Provide the [X, Y] coordinate of the cell's center where the given text is located.  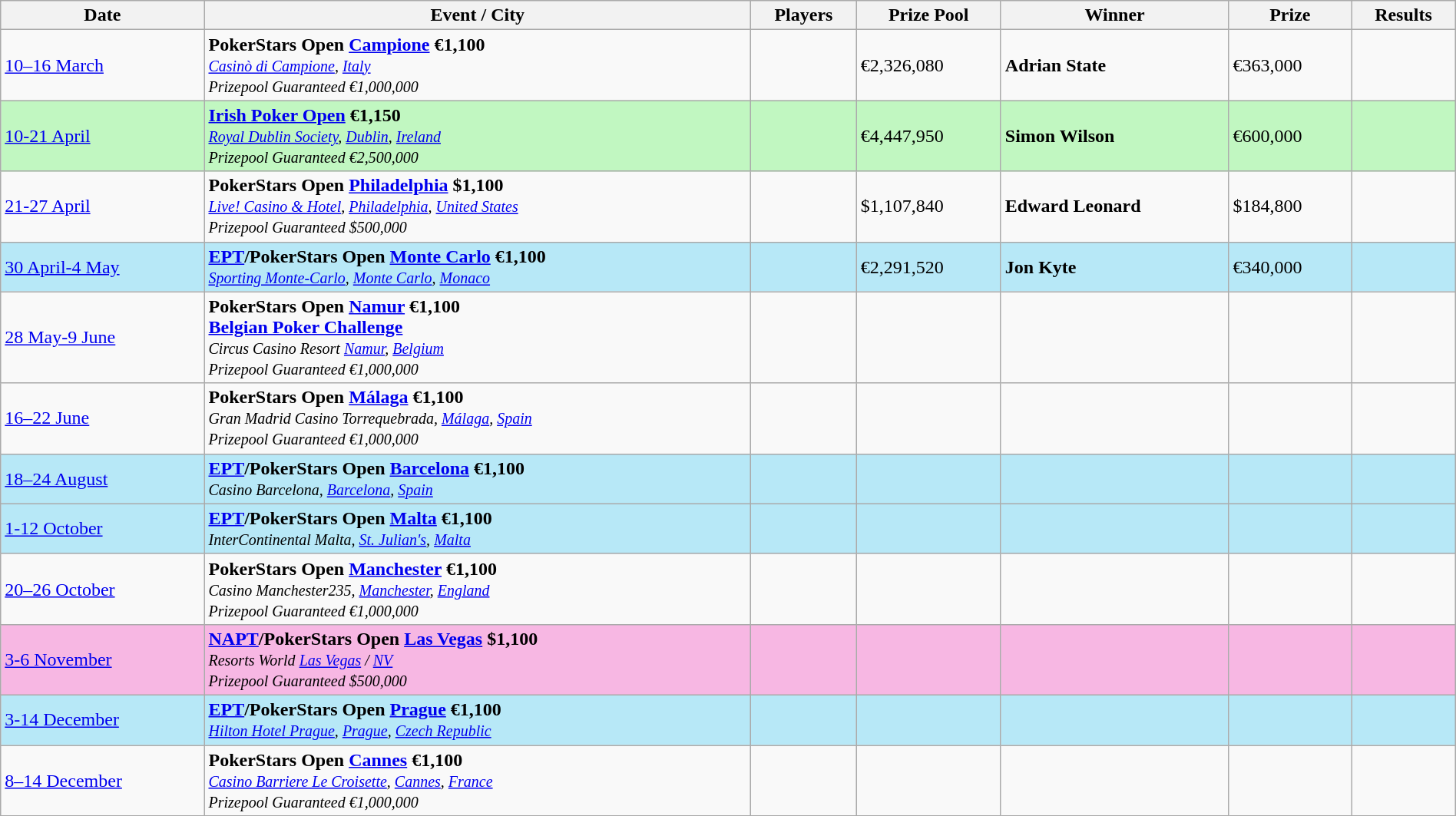
Jon Kyte [1115, 267]
10-21 April [103, 136]
30 April-4 May [103, 267]
Prize [1290, 15]
18–24 August [103, 479]
PokerStars Open Cannes €1,100Casino Barriere Le Croisette, Cannes, FrancePrizepool Guaranteed €1,000,000 [478, 780]
EPT/PokerStars Open Monte Carlo €1,100Sporting Monte-Carlo, Monte Carlo, Monaco [478, 267]
8–14 December [103, 780]
PokerStars Open Philadelphia $1,100Live! Casino & Hotel, Philadelphia, United StatesPrizepool Guaranteed $500,000 [478, 206]
3-6 November [103, 659]
Players [804, 15]
16–22 June [103, 418]
€2,291,520 [928, 267]
Winner [1115, 15]
Results [1404, 15]
Adrian State [1115, 65]
PokerStars Open Campione €1,100Casinò di Campione, ItalyPrizepool Guaranteed €1,000,000 [478, 65]
Prize Pool [928, 15]
€4,447,950 [928, 136]
10–16 March [103, 65]
3-14 December [103, 720]
EPT/PokerStars Open Malta €1,100InterContinental Malta, St. Julian's, Malta [478, 528]
€363,000 [1290, 65]
PokerStars Open Málaga €1,100Gran Madrid Casino Torrequebrada, Málaga, SpainPrizepool Guaranteed €1,000,000 [478, 418]
€340,000 [1290, 267]
NAPT/PokerStars Open Las Vegas $1,100Resorts World Las Vegas / NVPrizepool Guaranteed $500,000 [478, 659]
Irish Poker Open €1,150Royal Dublin Society, Dublin, IrelandPrizepool Guaranteed €2,500,000 [478, 136]
$1,107,840 [928, 206]
PokerStars Open Namur €1,100Belgian Poker ChallengeCircus Casino Resort Namur, BelgiumPrizepool Guaranteed €1,000,000 [478, 338]
Edward Leonard [1115, 206]
€2,326,080 [928, 65]
€600,000 [1290, 136]
Date [103, 15]
Event / City [478, 15]
$184,800 [1290, 206]
20–26 October [103, 589]
EPT/PokerStars Open Prague €1,100Hilton Hotel Prague, Prague, Czech Republic [478, 720]
EPT/PokerStars Open Barcelona €1,100Casino Barcelona, Barcelona, Spain [478, 479]
21-27 April [103, 206]
1-12 October [103, 528]
28 May-9 June [103, 338]
PokerStars Open Manchester €1,100Casino Manchester235, Manchester, EnglandPrizepool Guaranteed €1,000,000 [478, 589]
Simon Wilson [1115, 136]
